Identify which cell holds the provided text, then report its [x, y] central coordinate. 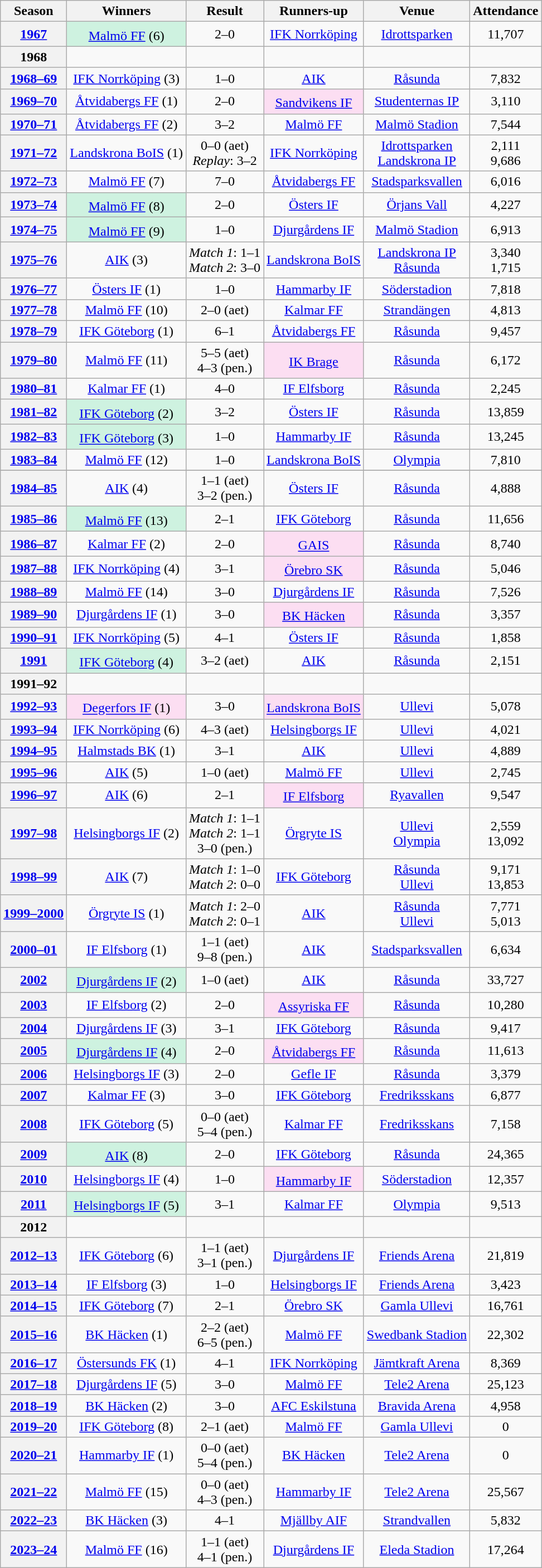
Eleda Stadion [417, 1549]
1971–72 [33, 153]
6,634 [506, 949]
IFK Göteborg (2) [127, 412]
1989–90 [33, 615]
Malmö FF (7) [127, 182]
1996–97 [33, 796]
1970–71 [33, 124]
IFK Norrköping (5) [127, 637]
3,110 [506, 101]
UlleviOlympia [417, 833]
1982–83 [33, 437]
Djurgårdens IF (2) [127, 980]
IFK Norrköping (4) [127, 568]
1974–75 [33, 230]
IF Elfsborg (3) [127, 1284]
6,913 [506, 230]
2002 [33, 980]
Winners [127, 11]
BK Häcken (2) [127, 1405]
33,727 [506, 980]
2,55913,092 [506, 833]
4,021 [506, 729]
11,613 [506, 1051]
2–2 (aet)6–5 (pen.) [225, 1334]
6–1 [225, 332]
IF Elfsborg (2) [127, 1005]
2008 [33, 1123]
2012 [33, 1227]
IFK Göteborg (7) [127, 1306]
2006 [33, 1074]
1975–76 [33, 260]
1–1 (aet)9–8 (pen.) [225, 949]
1968–69 [33, 78]
IFK Norrköping (3) [127, 78]
1,858 [506, 637]
Malmö FF (16) [127, 1549]
0–0 (aet)4–3 (pen.) [225, 1492]
2022–23 [33, 1521]
16,761 [506, 1306]
Match 1: 1–1Match 2: 3–0 [225, 260]
Åtvidabergs FF (2) [127, 124]
9,417 [506, 1028]
10,280 [506, 1005]
Landskrona IPRåsunda [417, 260]
1–1 (aet)3–1 (pen.) [225, 1256]
Örgryte IS (1) [127, 913]
2016–17 [33, 1363]
7,810 [506, 460]
1967 [33, 35]
2014–15 [33, 1306]
1976–77 [33, 289]
1977–78 [33, 310]
2011 [33, 1204]
1993–94 [33, 729]
3–2 (aet) [225, 661]
Match 1: 2–0Match 2: 0–1 [225, 913]
IFK Göteborg (4) [127, 661]
Mjällby AIF [314, 1521]
7,544 [506, 124]
Strandängen [417, 310]
Degerfors IF (1) [127, 707]
Malmö FF (10) [127, 310]
2003 [33, 1005]
6,877 [506, 1095]
3,357 [506, 615]
Östers IF (1) [127, 289]
11,656 [506, 519]
3,3401,715 [506, 260]
1979–80 [33, 360]
25,123 [506, 1384]
1998–99 [33, 877]
Helsingborgs IF (3) [127, 1074]
Djurgårdens IF (1) [127, 615]
Assyriska FF [314, 1005]
2009 [33, 1155]
Malmö FF (11) [127, 360]
IF Elfsborg (1) [127, 949]
4–0 [225, 389]
Kalmar FF (3) [127, 1095]
2018–19 [33, 1405]
8,369 [506, 1363]
Hammarby IF (1) [127, 1455]
2,745 [506, 772]
Örgryte IS [314, 833]
9,547 [506, 796]
2021–22 [33, 1492]
7,818 [506, 289]
2004 [33, 1028]
IFK Göteborg (5) [127, 1123]
Djurgårdens IF (3) [127, 1028]
Djurgårdens IF (5) [127, 1384]
Djurgårdens IF (4) [127, 1051]
IFK Göteborg (6) [127, 1256]
AIK (7) [127, 877]
0–0 (aet)Replay: 3–2 [225, 153]
2007 [33, 1095]
1990–91 [33, 637]
1980–81 [33, 389]
1991 [33, 661]
2020–21 [33, 1455]
Helsingborgs IF (4) [127, 1179]
Strandvallen [417, 1521]
2015–16 [33, 1334]
1968 [33, 57]
BK Häcken (1) [127, 1334]
Jämtkraft Arena [417, 1363]
IFK Göteborg (1) [127, 332]
2012–13 [33, 1256]
Match 1: 1–0Match 2: 0–0 [225, 877]
9,513 [506, 1204]
Ryavallen [417, 796]
AIK (8) [127, 1155]
6,016 [506, 182]
2005 [33, 1051]
2,245 [506, 389]
Idrottsparken [417, 35]
1991–92 [33, 684]
AIK (6) [127, 796]
Halmstads BK (1) [127, 751]
2017–18 [33, 1384]
13,859 [506, 412]
Åtvidabergs FF (1) [127, 101]
2000–01 [33, 949]
8,740 [506, 544]
1988–89 [33, 592]
2–1 (aet) [225, 1427]
11,707 [506, 35]
AIK (3) [127, 260]
Östersunds FK (1) [127, 1363]
1973–74 [33, 205]
4,958 [506, 1405]
Malmö FF (14) [127, 592]
1–1 (aet)3–2 (pen.) [225, 488]
13,245 [506, 437]
7,832 [506, 78]
9,17113,853 [506, 877]
IFK Göteborg (8) [127, 1427]
3,379 [506, 1074]
Malmö FF (8) [127, 205]
2013–14 [33, 1284]
12,357 [506, 1179]
7,158 [506, 1123]
1995–96 [33, 772]
Sandvikens IF [314, 101]
1969–70 [33, 101]
1–1 (aet)4–1 (pen.) [225, 1549]
Studenternas IP [417, 101]
2,151 [506, 661]
1999–2000 [33, 913]
Malmö FF (15) [127, 1492]
25,567 [506, 1492]
1997–98 [33, 833]
1985–86 [33, 519]
2023–24 [33, 1549]
4,888 [506, 488]
22,302 [506, 1334]
2,1119,686 [506, 153]
4–3 (aet) [225, 729]
1981–82 [33, 412]
Malmö FF (12) [127, 460]
5–5 (aet)4–3 (pen.) [225, 360]
Malmö FF (13) [127, 519]
5,078 [506, 707]
Gefle IF [314, 1074]
BK Häcken (3) [127, 1521]
6,172 [506, 360]
1987–88 [33, 568]
Swedbank Stadion [417, 1334]
AIK (5) [127, 772]
9,457 [506, 332]
1984–85 [33, 488]
1983–84 [33, 460]
21,819 [506, 1256]
Attendance [506, 11]
IdrottsparkenLandskrona IP [417, 153]
Bravida Arena [417, 1405]
2010 [33, 1179]
24,365 [506, 1155]
Kalmar FF (1) [127, 389]
1978–79 [33, 332]
7,7715,013 [506, 913]
Malmö FF (9) [127, 230]
1986–87 [33, 544]
4,813 [506, 310]
1992–93 [33, 707]
Helsingborgs IF (5) [127, 1204]
5,046 [506, 568]
3,423 [506, 1284]
Runners-up [314, 11]
Kalmar FF (2) [127, 544]
2–0 (aet) [225, 310]
2019–20 [33, 1427]
17,264 [506, 1549]
7,526 [506, 592]
IFK Göteborg (3) [127, 437]
5,832 [506, 1521]
Season [33, 11]
IK Brage [314, 360]
7–0 [225, 182]
Helsingborgs IF (2) [127, 833]
AIK (4) [127, 488]
4,227 [506, 205]
Venue [417, 11]
IFK Norrköping (6) [127, 729]
Match 1: 1–1Match 2: 1–13–0 (pen.) [225, 833]
Örjans Vall [417, 205]
1994–95 [33, 751]
1972–73 [33, 182]
AFC Eskilstuna [314, 1405]
GAIS [314, 544]
Landskrona BoIS (1) [127, 153]
Malmö FF (6) [127, 35]
Result [225, 11]
4,889 [506, 751]
